Return the [X, Y] coordinate for the center point of the cell that contains the specified text.  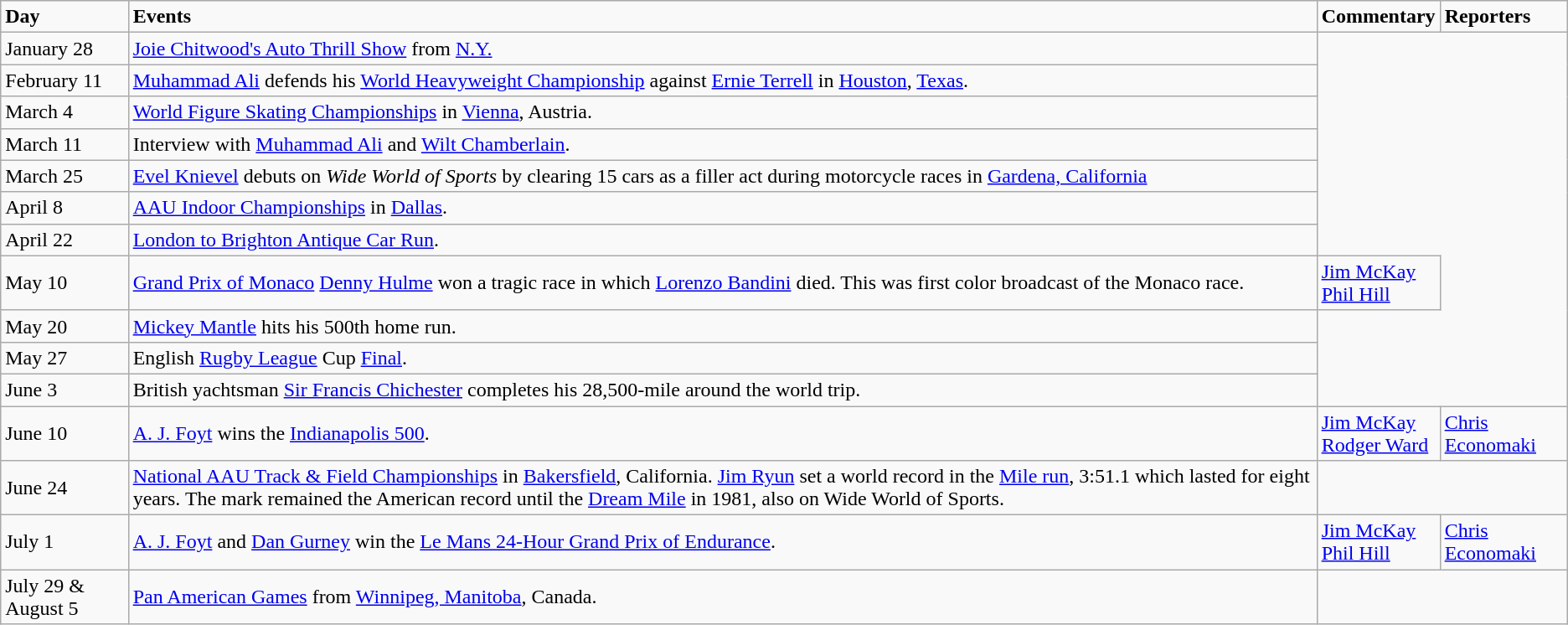
A. J. Foyt wins the Indianapolis 500. [722, 432]
January 28 [64, 49]
Evel Knievel debuts on Wide World of Sports by clearing 15 cars as a filler act during motorcycle races in Gardena, California [722, 176]
Muhammad Ali defends his World Heavyweight Championship against Ernie Terrell in Houston, Texas. [722, 80]
Mickey Mantle hits his 500th home run. [722, 326]
July 29 & August 5 [64, 597]
AAU Indoor Championships in Dallas. [722, 208]
April 8 [64, 208]
World Figure Skating Championships in Vienna, Austria. [722, 112]
London to Brighton Antique Car Run. [722, 240]
Jim McKay Rodger Ward [1379, 432]
April 22 [64, 240]
English Rugby League Cup Final. [722, 358]
Pan American Games from Winnipeg, Manitoba, Canada. [722, 597]
Commentary [1379, 17]
March 11 [64, 144]
Joie Chitwood's Auto Thrill Show from N.Y. [722, 49]
June 3 [64, 390]
A. J. Foyt and Dan Gurney win the Le Mans 24-Hour Grand Prix of Endurance. [722, 543]
Events [722, 17]
British yachtsman Sir Francis Chichester completes his 28,500-mile around the world trip. [722, 390]
Grand Prix of Monaco Denny Hulme won a tragic race in which Lorenzo Bandini died. This was first color broadcast of the Monaco race. [722, 283]
February 11 [64, 80]
May 10 [64, 283]
Interview with Muhammad Ali and Wilt Chamberlain. [722, 144]
July 1 [64, 543]
March 25 [64, 176]
June 24 [64, 488]
March 4 [64, 112]
Reporters [1504, 17]
May 20 [64, 326]
May 27 [64, 358]
Day [64, 17]
June 10 [64, 432]
